Determine the [x, y] coordinate at the center of the cell enclosing the given text.  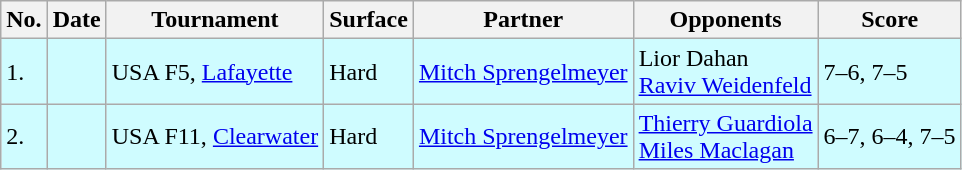
7–6, 7–5 [890, 72]
USA F11, Clearwater [215, 136]
1. [24, 72]
Surface [369, 20]
2. [24, 136]
Date [76, 20]
Lior Dahan Raviv Weidenfeld [726, 72]
USA F5, Lafayette [215, 72]
6–7, 6–4, 7–5 [890, 136]
Partner [523, 20]
No. [24, 20]
Thierry Guardiola Miles Maclagan [726, 136]
Tournament [215, 20]
Score [890, 20]
Opponents [726, 20]
